Locate the cell with the specified text and output its (x, y) center coordinate. 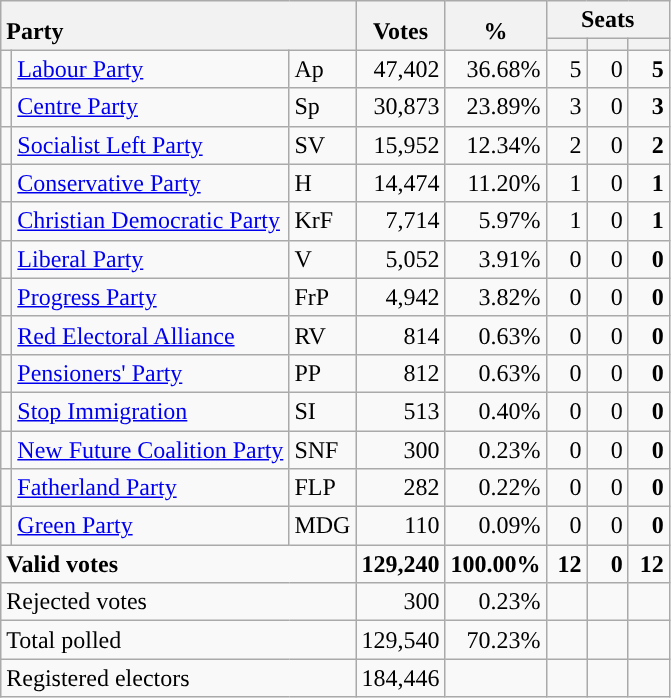
Socialist Left Party (150, 145)
Seats (608, 20)
Party (178, 26)
812 (400, 373)
184,446 (400, 678)
Green Party (150, 526)
Total polled (178, 640)
100.00% (496, 564)
7,714 (400, 221)
RV (322, 335)
282 (400, 488)
FLP (322, 488)
Red Electoral Alliance (150, 335)
Progress Party (150, 297)
Fatherland Party (150, 488)
Sp (322, 107)
Liberal Party (150, 259)
14,474 (400, 183)
23.89% (496, 107)
FrP (322, 297)
36.68% (496, 69)
Registered electors (178, 678)
513 (400, 411)
12.34% (496, 145)
110 (400, 526)
KrF (322, 221)
V (322, 259)
Conservative Party (150, 183)
Stop Immigration (150, 411)
SNF (322, 449)
% (496, 26)
30,873 (400, 107)
SI (322, 411)
MDG (322, 526)
Rejected votes (178, 602)
Centre Party (150, 107)
0.09% (496, 526)
15,952 (400, 145)
Labour Party (150, 69)
129,240 (400, 564)
Christian Democratic Party (150, 221)
3.91% (496, 259)
70.23% (496, 640)
0.40% (496, 411)
Pensioners' Party (150, 373)
SV (322, 145)
0.22% (496, 488)
11.20% (496, 183)
Valid votes (178, 564)
H (322, 183)
New Future Coalition Party (150, 449)
47,402 (400, 69)
5,052 (400, 259)
3.82% (496, 297)
814 (400, 335)
Votes (400, 26)
4,942 (400, 297)
129,540 (400, 640)
PP (322, 373)
5.97% (496, 221)
Ap (322, 69)
